Find where the given text appears and provide that cell's center as [x, y] coordinate. 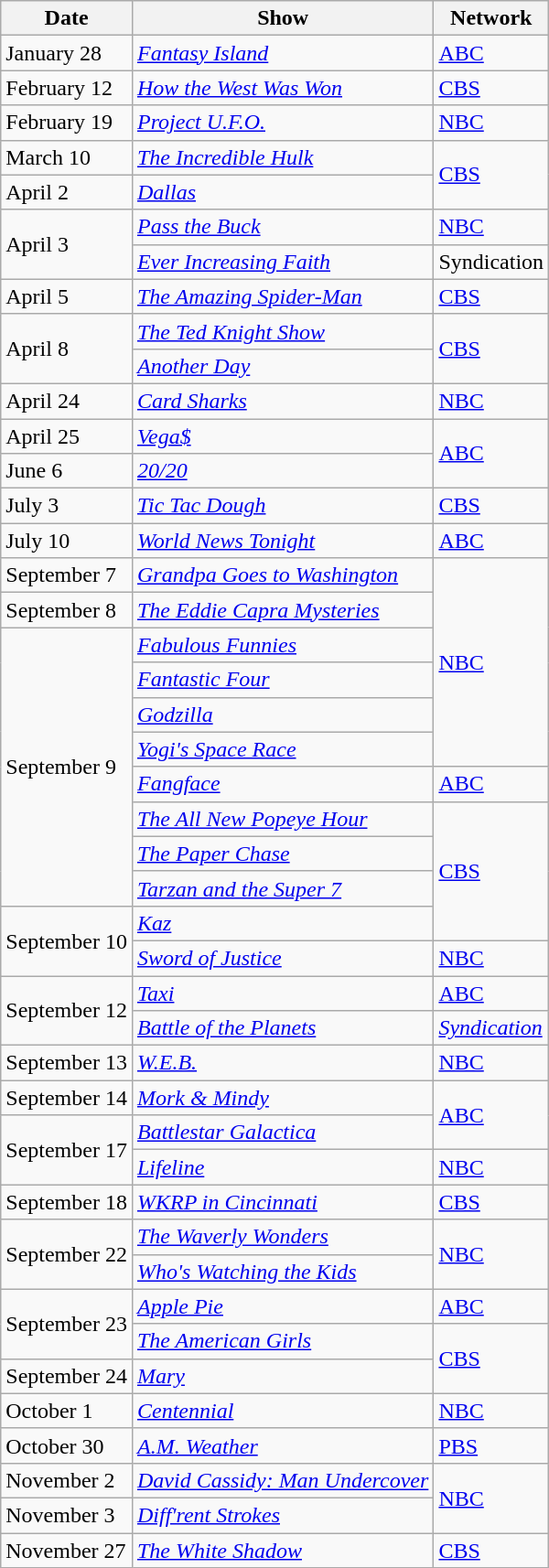
Mary [282, 1376]
Yogi's Space Race [282, 749]
Grandpa Goes to Washington [282, 575]
Diff'rent Strokes [282, 1515]
Project U.F.O. [282, 123]
Network [491, 18]
November 27 [67, 1551]
The White Shadow [282, 1551]
June 6 [67, 471]
Apple Pie [282, 1306]
April 24 [67, 401]
October 30 [67, 1445]
The Amazing Spider-Man [282, 296]
Fantastic Four [282, 680]
World News Tonight [282, 541]
September 10 [67, 940]
A.M. Weather [282, 1445]
April 25 [67, 436]
September 17 [67, 1150]
Godzilla [282, 714]
September 7 [67, 575]
Fangface [282, 784]
September 18 [67, 1202]
The American Girls [282, 1341]
The Waverly Wonders [282, 1237]
The All New Popeye Hour [282, 819]
November 2 [67, 1480]
W.E.B. [282, 1063]
20/20 [282, 471]
April 8 [67, 349]
The Paper Chase [282, 854]
Date [67, 18]
September 22 [67, 1254]
The Eddie Capra Mysteries [282, 610]
The Incredible Hulk [282, 157]
PBS [491, 1445]
WKRP in Cincinnati [282, 1202]
January 28 [67, 53]
How the West Was Won [282, 88]
February 12 [67, 88]
Dallas [282, 192]
February 19 [67, 123]
April 5 [67, 296]
Lifeline [282, 1167]
September 9 [67, 767]
October 1 [67, 1411]
Ever Increasing Faith [282, 262]
September 23 [67, 1324]
Sword of Justice [282, 958]
David Cassidy: Man Undercover [282, 1480]
July 10 [67, 541]
Fantasy Island [282, 53]
The Ted Knight Show [282, 331]
Who's Watching the Kids [282, 1272]
Pass the Buck [282, 227]
Mork & Mindy [282, 1098]
Kaz [282, 923]
September 24 [67, 1376]
April 2 [67, 192]
Centennial [282, 1411]
September 8 [67, 610]
Battle of the Planets [282, 1028]
September 12 [67, 1010]
Fabulous Funnies [282, 645]
Battlestar Galactica [282, 1133]
March 10 [67, 157]
Tarzan and the Super 7 [282, 888]
September 13 [67, 1063]
Card Sharks [282, 401]
July 3 [67, 506]
Vega$ [282, 436]
Tic Tac Dough [282, 506]
Show [282, 18]
April 3 [67, 244]
Taxi [282, 993]
November 3 [67, 1515]
Another Day [282, 366]
September 14 [67, 1098]
